Capture the cell that displays the provided text and extract its (X, Y) central coordinate. 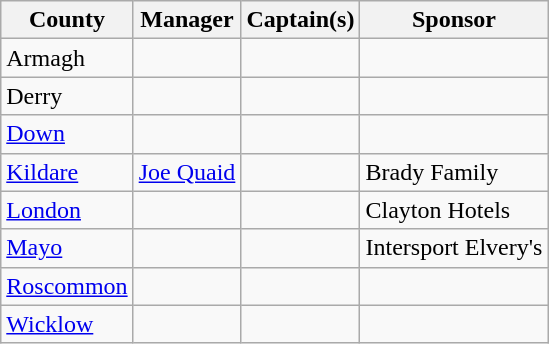
Armagh (67, 58)
Kildare (67, 172)
County (67, 20)
Clayton Hotels (454, 210)
Captain(s) (300, 20)
Derry (67, 96)
Down (67, 134)
Intersport Elvery's (454, 248)
Brady Family (454, 172)
Wicklow (67, 324)
Roscommon (67, 286)
Joe Quaid (187, 172)
London (67, 210)
Sponsor (454, 20)
Manager (187, 20)
Mayo (67, 248)
